Locate the cell with the specified text and output its (X, Y) center coordinate. 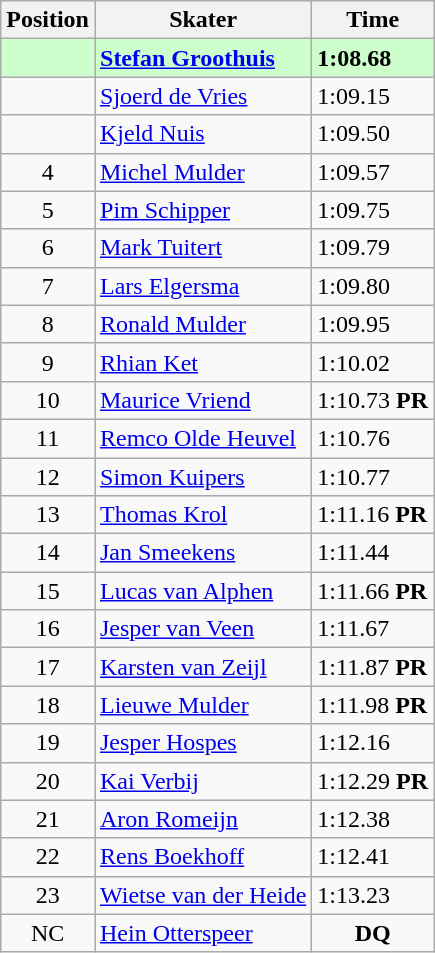
1:10.02 (373, 362)
NC (48, 933)
Maurice Vriend (202, 400)
16 (48, 629)
Ronald Mulder (202, 324)
Hein Otterspeer (202, 933)
1:09.15 (373, 96)
1:09.80 (373, 286)
1:13.23 (373, 895)
15 (48, 591)
11 (48, 438)
14 (48, 553)
1:10.73 PR (373, 400)
4 (48, 172)
1:11.67 (373, 629)
Kjeld Nuis (202, 134)
Wietse van der Heide (202, 895)
1:09.57 (373, 172)
21 (48, 819)
1:11.16 PR (373, 515)
17 (48, 667)
18 (48, 705)
1:09.75 (373, 210)
1:12.29 PR (373, 781)
Lieuwe Mulder (202, 705)
1:10.77 (373, 477)
Stefan Groothuis (202, 58)
6 (48, 248)
7 (48, 286)
Skater (202, 20)
1:11.66 PR (373, 591)
1:09.95 (373, 324)
1:12.38 (373, 819)
9 (48, 362)
10 (48, 400)
20 (48, 781)
Position (48, 20)
5 (48, 210)
1:12.41 (373, 857)
1:08.68 (373, 58)
1:09.79 (373, 248)
Jesper van Veen (202, 629)
8 (48, 324)
1:12.16 (373, 743)
DQ (373, 933)
1:09.50 (373, 134)
Aron Romeijn (202, 819)
13 (48, 515)
Simon Kuipers (202, 477)
Lucas van Alphen (202, 591)
12 (48, 477)
Jesper Hospes (202, 743)
1:10.76 (373, 438)
Lars Elgersma (202, 286)
Kai Verbij (202, 781)
1:11.87 PR (373, 667)
Mark Tuitert (202, 248)
Time (373, 20)
Rens Boekhoff (202, 857)
Rhian Ket (202, 362)
Sjoerd de Vries (202, 96)
22 (48, 857)
1:11.98 PR (373, 705)
Karsten van Zeijl (202, 667)
Thomas Krol (202, 515)
19 (48, 743)
Pim Schipper (202, 210)
Jan Smeekens (202, 553)
1:11.44 (373, 553)
23 (48, 895)
Michel Mulder (202, 172)
Remco Olde Heuvel (202, 438)
